Scan for the cell matching the given text and deliver its [X, Y] coordinate at center. 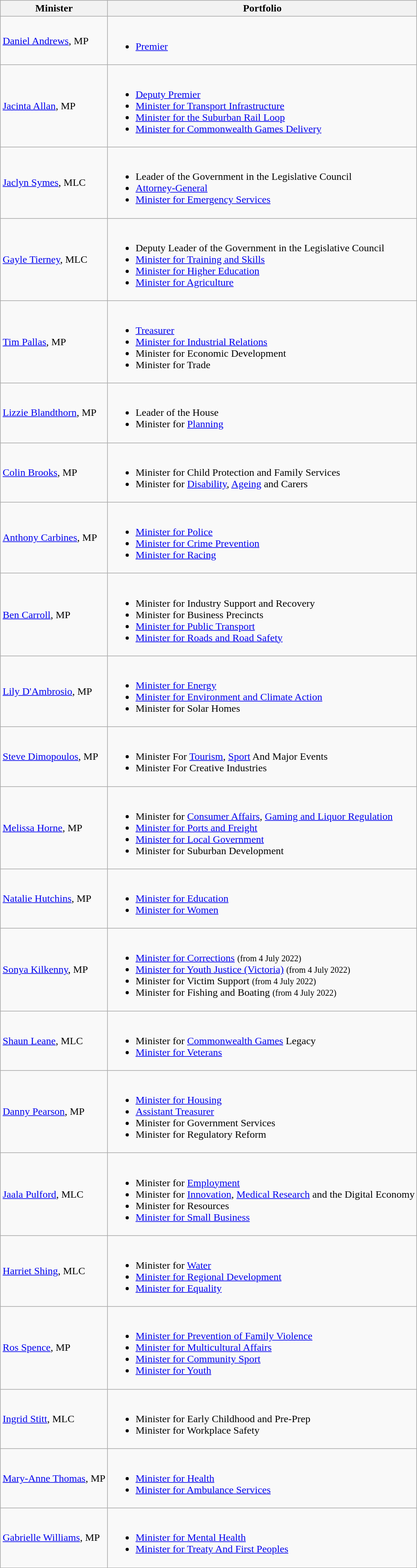
Minister [54, 9]
Minister for EmploymentMinister for Innovation, Medical Research and the Digital EconomyMinister for ResourcesMinister for Small Business [262, 1194]
Minister for EducationMinister for Women [262, 899]
Deputy Leader of the Government in the Legislative CouncilMinister for Training and SkillsMinister for Higher EducationMinister for Agriculture [262, 259]
Portfolio [262, 9]
Gabrielle Williams, MP [54, 1538]
Leader of the HouseMinister for Planning [262, 413]
Gayle Tierney, MLC [54, 259]
Lily D'Ambrosio, MP [54, 691]
Minister for EnergyMinister for Environment and Climate ActionMinister for Solar Homes [262, 691]
Premier [262, 41]
Natalie Hutchins, MP [54, 899]
Deputy PremierMinister for Transport InfrastructureMinister for the Suburban Rail LoopMinister for Commonwealth Games Delivery [262, 106]
Daniel Andrews, MP [54, 41]
Minister for HousingAssistant TreasurerMinister for Government ServicesMinister for Regulatory Reform [262, 1112]
Colin Brooks, MP [54, 472]
Minister for Early Childhood and Pre-PrepMinister for Workplace Safety [262, 1419]
Minister for Prevention of Family ViolenceMinister for Multicultural AffairsMinister for Community SportMinister for Youth [262, 1348]
Minister for WaterMinister for Regional DevelopmentMinister for Equality [262, 1271]
Melissa Horne, MP [54, 828]
Ros Spence, MP [54, 1348]
Minister for Child Protection and Family ServicesMinister for Disability, Ageing and Carers [262, 472]
Ingrid Stitt, MLC [54, 1419]
Danny Pearson, MP [54, 1112]
Jaala Pulford, MLC [54, 1194]
Harriet Shing, MLC [54, 1271]
Jacinta Allan, MP [54, 106]
Minister for Mental HealthMinister for Treaty And First Peoples [262, 1538]
Steve Dimopoulos, MP [54, 756]
TreasurerMinister for Industrial RelationsMinister for Economic DevelopmentMinister for Trade [262, 342]
Mary-Anne Thomas, MP [54, 1478]
Sonya Kilkenny, MP [54, 970]
Lizzie Blandthorn, MP [54, 413]
Shaun Leane, MLC [54, 1041]
Anthony Carbines, MP [54, 537]
Leader of the Government in the Legislative CouncilAttorney-GeneralMinister for Emergency Services [262, 183]
Minister for Industry Support and RecoveryMinister for Business PrecinctsMinister for Public TransportMinister for Roads and Road Safety [262, 614]
Tim Pallas, MP [54, 342]
Minister for HealthMinister for Ambulance Services [262, 1478]
Minister for Commonwealth Games LegacyMinister for Veterans [262, 1041]
Ben Carroll, MP [54, 614]
Minister For Tourism, Sport And Major EventsMinister For Creative Industries [262, 756]
Minister for PoliceMinister for Crime PreventionMinister for Racing [262, 537]
Jaclyn Symes, MLC [54, 183]
